Output the (X, Y) coordinate of the center of the cell containing the given text.  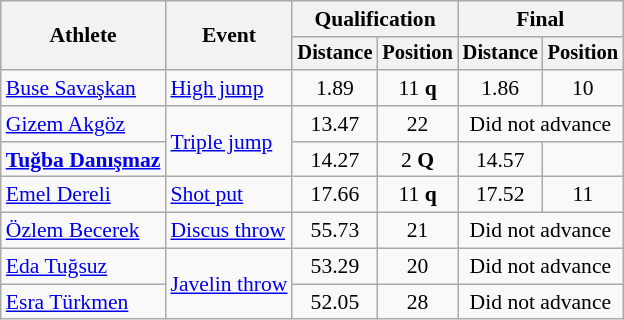
Shot put (228, 195)
Buse Savaşkan (84, 88)
14.57 (500, 160)
55.73 (334, 231)
1.89 (334, 88)
14.27 (334, 160)
Esra Türkmen (84, 302)
22 (417, 124)
Eda Tuğsuz (84, 267)
Triple jump (228, 142)
Javelin throw (228, 284)
Özlem Becerek (84, 231)
Tuğba Danışmaz (84, 160)
Event (228, 36)
17.66 (334, 195)
17.52 (500, 195)
20 (417, 267)
21 (417, 231)
Athlete (84, 36)
Emel Dereli (84, 195)
High jump (228, 88)
28 (417, 302)
13.47 (334, 124)
2 Q (417, 160)
Gizem Akgöz (84, 124)
11 (583, 195)
Final (540, 19)
10 (583, 88)
52.05 (334, 302)
53.29 (334, 267)
Qualification (374, 19)
Discus throw (228, 231)
1.86 (500, 88)
